Find where the given text appears and provide that cell's center as (x, y) coordinate. 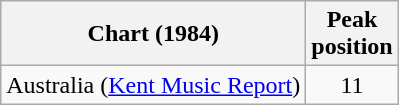
Australia (Kent Music Report) (154, 85)
11 (352, 85)
Chart (1984) (154, 34)
Peakposition (352, 34)
